Extract the [x, y] coordinate from the center of the cell holding the provided text.  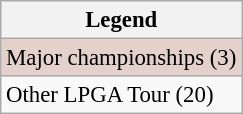
Major championships (3) [122, 58]
Other LPGA Tour (20) [122, 95]
Legend [122, 20]
